Output the (x, y) coordinate of the center of the cell containing the given text.  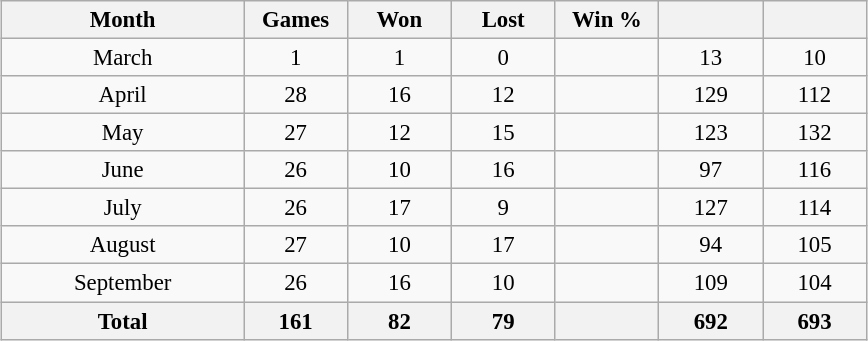
13 (711, 57)
94 (711, 245)
129 (711, 95)
123 (711, 133)
692 (711, 321)
0 (503, 57)
82 (399, 321)
May (123, 133)
109 (711, 283)
April (123, 95)
15 (503, 133)
28 (296, 95)
June (123, 170)
116 (815, 170)
161 (296, 321)
112 (815, 95)
March (123, 57)
September (123, 283)
July (123, 208)
105 (815, 245)
693 (815, 321)
Total (123, 321)
August (123, 245)
127 (711, 208)
Lost (503, 20)
104 (815, 283)
9 (503, 208)
Win % (607, 20)
Month (123, 20)
79 (503, 321)
97 (711, 170)
Games (296, 20)
132 (815, 133)
Won (399, 20)
114 (815, 208)
